Detect which cell encompasses the target text, then output its (X, Y) center coordinate. 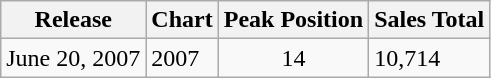
Chart (182, 20)
Peak Position (293, 20)
Sales Total (430, 20)
Release (74, 20)
14 (293, 58)
2007 (182, 58)
June 20, 2007 (74, 58)
10,714 (430, 58)
